Return [x, y] of the center of cell containing provided text 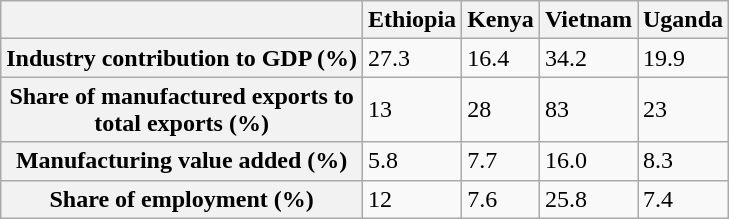
19.9 [684, 58]
5.8 [412, 161]
7.6 [501, 199]
Share of employment (%) [182, 199]
13 [412, 110]
83 [588, 110]
Kenya [501, 20]
16.0 [588, 161]
Industry contribution to GDP (%) [182, 58]
12 [412, 199]
8.3 [684, 161]
7.4 [684, 199]
23 [684, 110]
27.3 [412, 58]
25.8 [588, 199]
28 [501, 110]
Share of manufactured exports tototal exports (%) [182, 110]
16.4 [501, 58]
Uganda [684, 20]
34.2 [588, 58]
Vietnam [588, 20]
Manufacturing value added (%) [182, 161]
7.7 [501, 161]
Ethiopia [412, 20]
